Find where the given text appears and provide that cell's center as [x, y] coordinate. 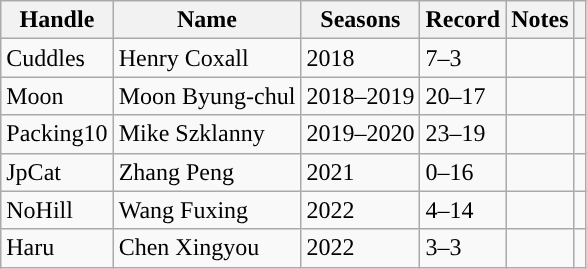
Name [207, 20]
3–3 [463, 248]
JpCat [57, 172]
Mike Szklanny [207, 134]
Notes [540, 20]
Seasons [360, 20]
Handle [57, 20]
2018 [360, 58]
Haru [57, 248]
Moon [57, 96]
Zhang Peng [207, 172]
4–14 [463, 210]
Henry Coxall [207, 58]
Cuddles [57, 58]
20–17 [463, 96]
2019–2020 [360, 134]
7–3 [463, 58]
NoHill [57, 210]
Moon Byung-chul [207, 96]
2021 [360, 172]
0–16 [463, 172]
23–19 [463, 134]
Packing10 [57, 134]
Chen Xingyou [207, 248]
Wang Fuxing [207, 210]
Record [463, 20]
2018–2019 [360, 96]
